From the cell containing the given text, extract its center point as (x, y) coordinate. 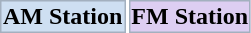
AM Station (62, 16)
FM Station (190, 16)
